Search for the cell housing the specified text and yield its (x, y) center coordinate. 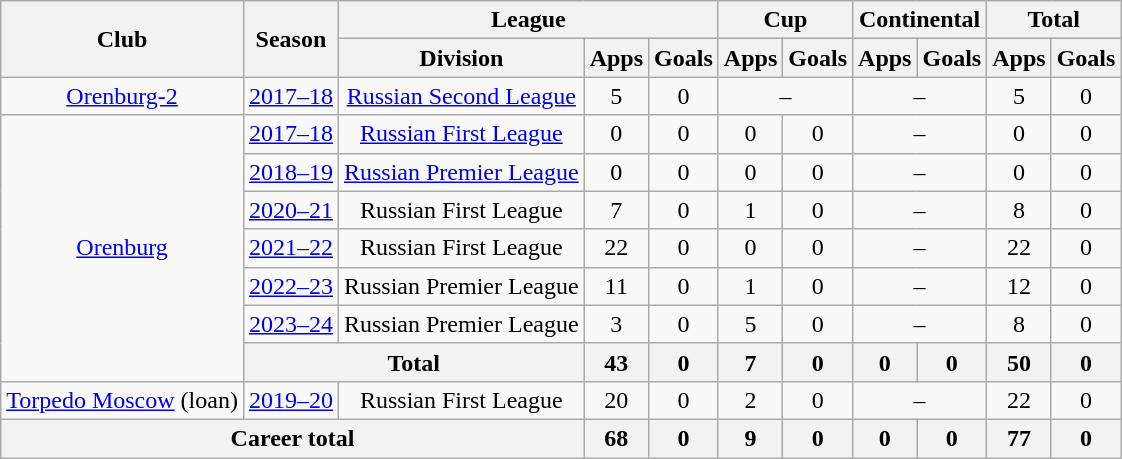
2022–23 (290, 286)
Club (122, 39)
Orenburg (122, 248)
Orenburg-2 (122, 96)
2020–21 (290, 210)
Russian Second League (461, 96)
9 (750, 438)
2021–22 (290, 248)
68 (616, 438)
Continental (920, 20)
Season (290, 39)
League (528, 20)
Torpedo Moscow (loan) (122, 400)
Career total (292, 438)
2023–24 (290, 324)
43 (616, 362)
3 (616, 324)
2018–19 (290, 172)
Cup (785, 20)
2 (750, 400)
77 (1019, 438)
11 (616, 286)
20 (616, 400)
50 (1019, 362)
12 (1019, 286)
2019–20 (290, 400)
Division (461, 58)
